Scan for the cell matching the given text and deliver its [x, y] coordinate at center. 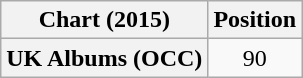
UK Albums (OCC) [104, 58]
90 [255, 58]
Chart (2015) [104, 20]
Position [255, 20]
